Return (X, Y) of the center of cell containing provided text 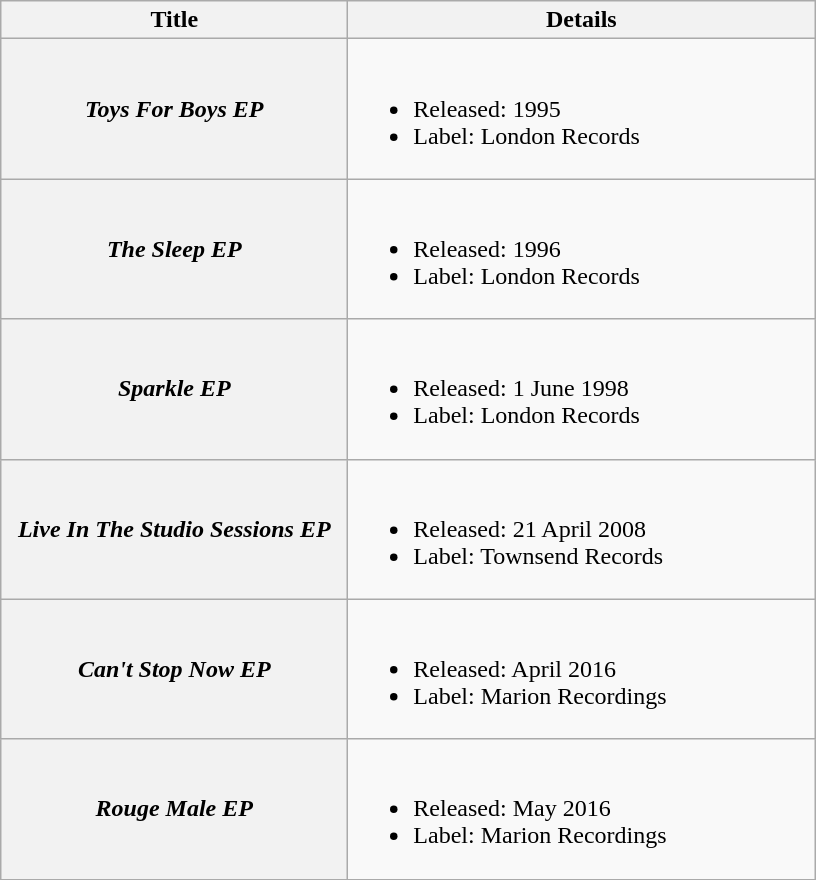
Rouge Male EP (174, 809)
Details (582, 20)
Live In The Studio Sessions EP (174, 529)
Released: 1996Label: London Records (582, 249)
Sparkle EP (174, 389)
Released: May 2016Label: Marion Recordings (582, 809)
Title (174, 20)
Released: April 2016Label: Marion Recordings (582, 669)
The Sleep EP (174, 249)
Released: 1 June 1998Label: London Records (582, 389)
Released: 1995Label: London Records (582, 109)
Toys For Boys EP (174, 109)
Released: 21 April 2008Label: Townsend Records (582, 529)
Can't Stop Now EP (174, 669)
